Extract the (X, Y) coordinate from the center of the cell holding the provided text.  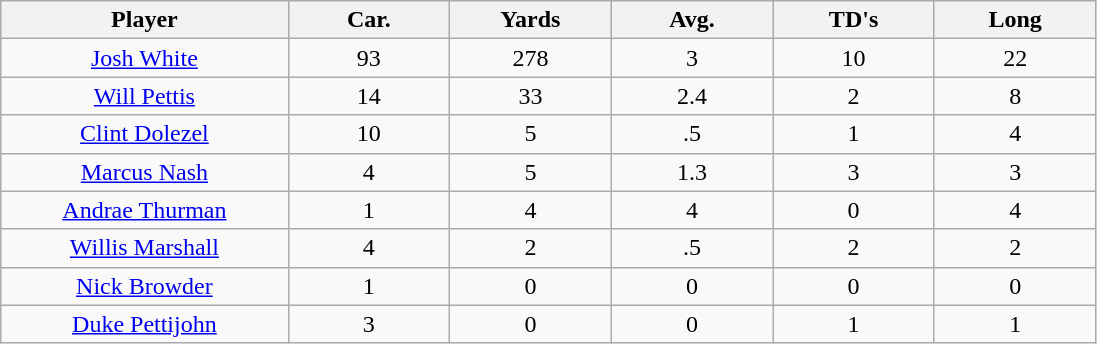
Nick Browder (144, 286)
2.4 (692, 96)
22 (1015, 58)
Andrae Thurman (144, 210)
14 (369, 96)
Car. (369, 20)
93 (369, 58)
Clint Dolezel (144, 134)
Marcus Nash (144, 172)
Will Pettis (144, 96)
Willis Marshall (144, 248)
Josh White (144, 58)
Avg. (692, 20)
TD's (854, 20)
Duke Pettijohn (144, 324)
1.3 (692, 172)
Player (144, 20)
8 (1015, 96)
278 (531, 58)
Long (1015, 20)
Yards (531, 20)
33 (531, 96)
